Search for the cell housing the specified text and yield its [x, y] center coordinate. 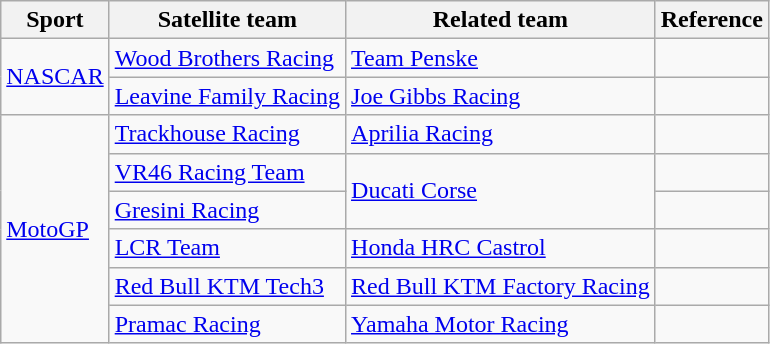
Honda HRC Castrol [501, 248]
Trackhouse Racing [227, 134]
VR46 Racing Team [227, 172]
Joe Gibbs Racing [501, 96]
Sport [55, 20]
Ducati Corse [501, 191]
Satellite team [227, 20]
Team Penske [501, 58]
Gresini Racing [227, 210]
Wood Brothers Racing [227, 58]
Yamaha Motor Racing [501, 324]
Reference [712, 20]
Red Bull KTM Tech3 [227, 286]
Aprilia Racing [501, 134]
NASCAR [55, 77]
MotoGP [55, 229]
Pramac Racing [227, 324]
Leavine Family Racing [227, 96]
Related team [501, 20]
Red Bull KTM Factory Racing [501, 286]
LCR Team [227, 248]
